Return [X, Y] of the center of cell containing provided text 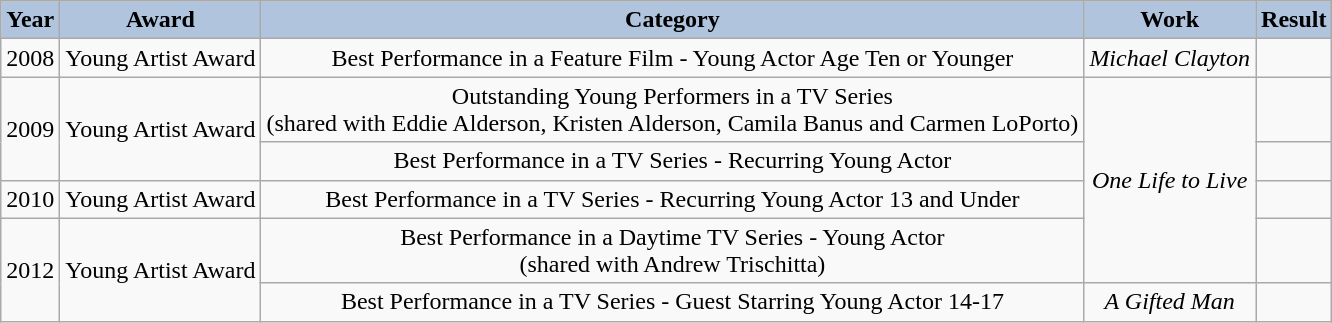
2009 [30, 128]
Year [30, 20]
Best Performance in a TV Series - Recurring Young Actor 13 and Under [672, 199]
Best Performance in a Daytime TV Series - Young Actor (shared with Andrew Trischitta) [672, 250]
Best Performance in a TV Series - Guest Starring Young Actor 14-17 [672, 302]
2010 [30, 199]
Best Performance in a TV Series - Recurring Young Actor [672, 161]
Outstanding Young Performers in a TV Series (shared with Eddie Alderson, Kristen Alderson, Camila Banus and Carmen LoPorto) [672, 110]
Award [160, 20]
2008 [30, 58]
Best Performance in a Feature Film - Young Actor Age Ten or Younger [672, 58]
One Life to Live [1170, 180]
Result [1294, 20]
A Gifted Man [1170, 302]
2012 [30, 270]
Michael Clayton [1170, 58]
Work [1170, 20]
Category [672, 20]
